Output the (x, y) coordinate of the center of the cell containing the given text.  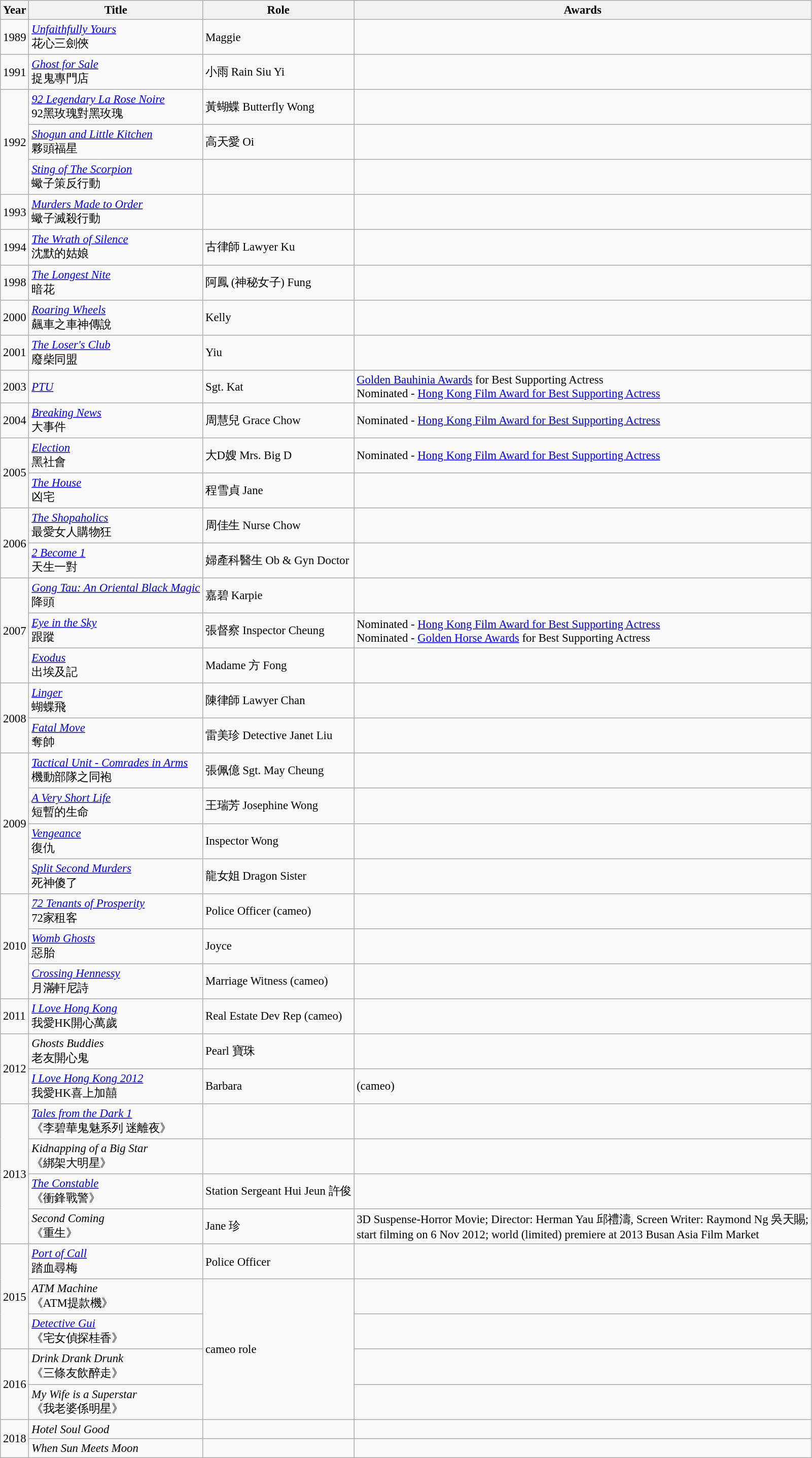
Barbara (278, 1087)
古律師 Lawyer Ku (278, 248)
程雪貞 Jane (278, 490)
Linger蝴蝶飛 (116, 701)
The House凶宅 (116, 490)
Kelly (278, 318)
I Love Hong Kong 2012我愛HK喜上加囍 (116, 1087)
2015 (15, 1297)
The Wrath of Silence沈默的姑娘 (116, 248)
Unfaithfully Yours花心三劍俠 (116, 38)
Real Estate Dev Rep (cameo) (278, 1017)
The Loser's Club廢柴同盟 (116, 352)
72 Tenants of Prosperity72家租客 (116, 911)
1992 (15, 142)
Murders Made to Order蠍子滅殺行動 (116, 212)
Joyce (278, 946)
Police Officer (cameo) (278, 911)
雷美珍 Detective Janet Liu (278, 736)
高天愛 Oi (278, 142)
Sgt. Kat (278, 387)
Election黑社會 (116, 456)
2013 (15, 1174)
Second Coming 《重生》 (116, 1227)
2007 (15, 631)
Gong Tau: An Oriental Black Magic降頭 (116, 596)
1991 (15, 72)
Inspector Wong (278, 841)
陳律師 Lawyer Chan (278, 701)
2009 (15, 823)
Drink Drank Drunk 《三條友飲醉走》 (116, 1367)
小雨 Rain Siu Yi (278, 72)
Ghost for Sale捉鬼專門店 (116, 72)
Yiu (278, 352)
92 Legendary La Rose Noire92黑玫瑰對黑玫瑰 (116, 108)
Tactical Unit - Comrades in Arms機動部隊之同袍 (116, 771)
Vengeance復仇 (116, 841)
Port of Call踏血尋梅 (116, 1261)
ATM Machine 《ATM提款機》 (116, 1297)
Roaring Wheels飆車之車神傳說 (116, 318)
Golden Bauhinia Awards for Best Supporting ActressNominated - Hong Kong Film Award for Best Supporting Actress (583, 387)
cameo role (278, 1349)
Marriage Witness (cameo) (278, 981)
周慧兒 Grace Chow (278, 420)
2004 (15, 420)
Kidnapping of a Big Star 《綁架大明星》 (116, 1157)
Breaking News大事件 (116, 420)
Year (15, 10)
1998 (15, 282)
1989 (15, 38)
2000 (15, 318)
王瑞芳 Josephine Wong (278, 806)
2 Become 1天生一對 (116, 560)
Sting of The Scorpion蠍子策反行動 (116, 178)
My Wife is a Superstar 《我老婆係明星》 (116, 1402)
The Longest Nite暗花 (116, 282)
Pearl 寶珠 (278, 1051)
Title (116, 10)
2016 (15, 1384)
大D嫂 Mrs. Big D (278, 456)
張督察 Inspector Cheung (278, 631)
Role (278, 10)
Eye in the Sky跟蹤 (116, 631)
The Shopaholics最愛女人購物狂 (116, 526)
2006 (15, 543)
2018 (15, 1439)
Split Second Murders死神傻了 (116, 876)
(cameo) (583, 1087)
Crossing Hennessy月滿軒尼詩 (116, 981)
Nominated - Hong Kong Film Award for Best Supporting ActressNominated - Golden Horse Awards for Best Supporting Actress (583, 631)
2010 (15, 946)
2012 (15, 1069)
1994 (15, 248)
2001 (15, 352)
周佳生 Nurse Chow (278, 526)
Tales from the Dark 1 《李碧華鬼魅系列 迷離夜》 (116, 1121)
Jane 珍 (278, 1227)
The Constable 《衝鋒戰警》 (116, 1191)
2003 (15, 387)
Fatal Move奪帥 (116, 736)
A Very Short Life短暫的生命 (116, 806)
張佩億 Sgt. May Cheung (278, 771)
Hotel Soul Good (116, 1429)
龍女姐 Dragon Sister (278, 876)
2008 (15, 718)
婦產科醫生 Ob & Gyn Doctor (278, 560)
1993 (15, 212)
Ghosts Buddies老友開心鬼 (116, 1051)
2011 (15, 1017)
Exodus出埃及記 (116, 666)
I Love Hong Kong我愛HK開心萬歲 (116, 1017)
Detective Gui 《宅女偵探桂香》 (116, 1331)
黃蝴蝶 Butterfly Wong (278, 108)
When Sun Meets Moon (116, 1448)
嘉碧 Karpie (278, 596)
2005 (15, 473)
Police Officer (278, 1261)
Station Sergeant Hui Jeun 許俊 (278, 1191)
Shogun and Little Kitchen夥頭福星 (116, 142)
阿鳳 (神秘女子) Fung (278, 282)
Maggie (278, 38)
Madame 方 Fong (278, 666)
Awards (583, 10)
Womb Ghosts惡胎 (116, 946)
PTU (116, 387)
